Detect which cell encompasses the target text, then output its [X, Y] center coordinate. 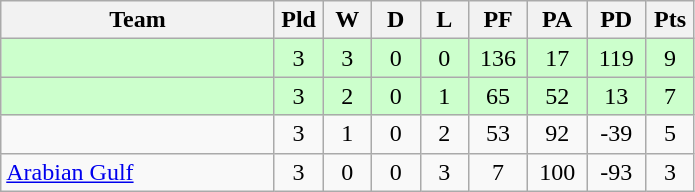
136 [498, 58]
Pts [670, 20]
-93 [616, 172]
Pld [298, 20]
PD [616, 20]
W [348, 20]
L [444, 20]
52 [558, 96]
13 [616, 96]
92 [558, 134]
65 [498, 96]
100 [558, 172]
5 [670, 134]
PF [498, 20]
9 [670, 58]
Team [138, 20]
53 [498, 134]
17 [558, 58]
D [396, 20]
-39 [616, 134]
PA [558, 20]
Arabian Gulf [138, 172]
119 [616, 58]
